Scan for the cell matching the given text and deliver its (x, y) coordinate at center. 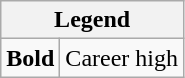
Bold (30, 58)
Legend (92, 20)
Career high (122, 58)
